Return the (X, Y) coordinate for the center point of the cell that contains the specified text.  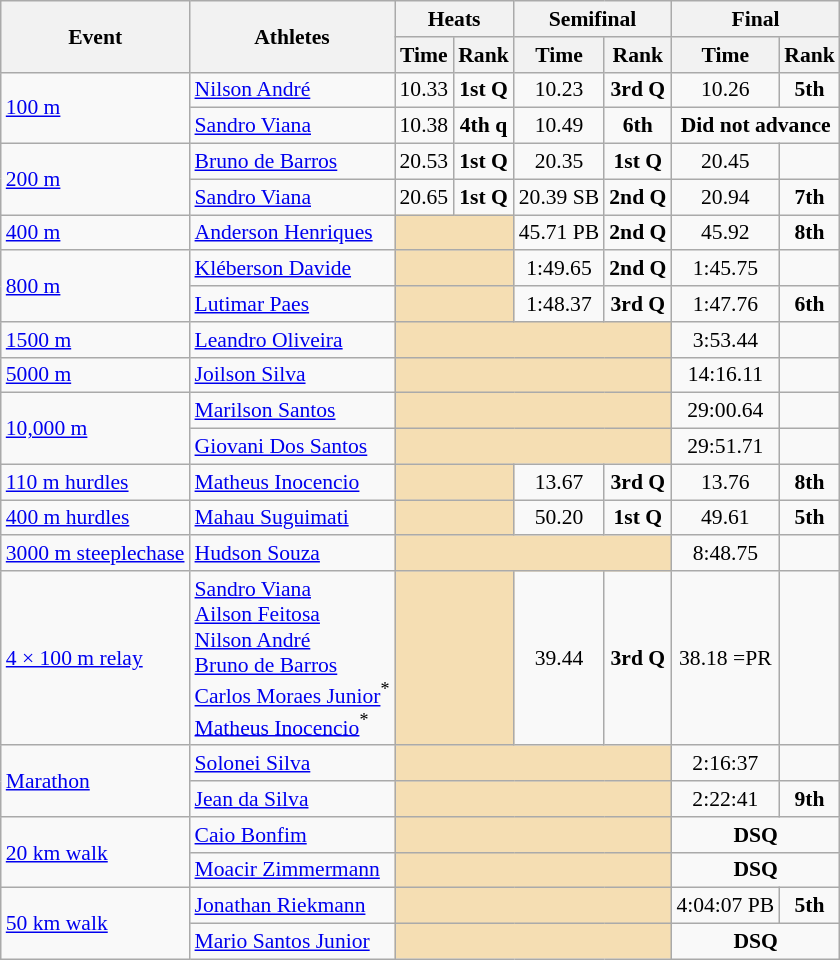
1500 m (96, 340)
1:47.76 (725, 304)
20.39 SB (560, 197)
29:00.64 (725, 411)
Sandro VianaAilson FeitosaNilson AndréBruno de BarrosCarlos Moraes Junior*Matheus Inocencio* (292, 658)
5000 m (96, 375)
1:49.65 (560, 269)
4th q (484, 126)
400 m (96, 233)
20.94 (725, 197)
Anderson Henriques (292, 233)
10.23 (560, 90)
3:53.44 (725, 340)
14:16.11 (725, 375)
10,000 m (96, 428)
Moacir Zimmermann (292, 871)
45.92 (725, 233)
3000 m steeplechase (96, 554)
Heats (454, 19)
20.65 (424, 197)
Solonei Silva (292, 764)
20.45 (725, 162)
1:48.37 (560, 304)
800 m (96, 286)
49.61 (725, 518)
20.53 (424, 162)
Event (96, 36)
9th (810, 799)
38.18 =PR (725, 658)
400 m hurdles (96, 518)
1:45.75 (725, 269)
8:48.75 (725, 554)
13.76 (725, 482)
13.67 (560, 482)
20.35 (560, 162)
50 km walk (96, 924)
Mario Santos Junior (292, 942)
29:51.71 (725, 447)
Jonathan Riekmann (292, 906)
Jean da Silva (292, 799)
Nilson André (292, 90)
Mahau Suguimati (292, 518)
20 km walk (96, 852)
4 × 100 m relay (96, 658)
Hudson Souza (292, 554)
Lutimar Paes (292, 304)
Leandro Oliveira (292, 340)
Marilson Santos (292, 411)
4:04:07 PB (725, 906)
Giovani Dos Santos (292, 447)
10.38 (424, 126)
10.26 (725, 90)
Matheus Inocencio (292, 482)
Joilson Silva (292, 375)
10.49 (560, 126)
Caio Bonfim (292, 835)
Marathon (96, 782)
50.20 (560, 518)
45.71 PB (560, 233)
Semifinal (593, 19)
7th (810, 197)
Did not advance (755, 126)
Kléberson Davide (292, 269)
2:16:37 (725, 764)
Final (755, 19)
Bruno de Barros (292, 162)
200 m (96, 180)
100 m (96, 108)
39.44 (560, 658)
10.33 (424, 90)
Athletes (292, 36)
2:22:41 (725, 799)
110 m hurdles (96, 482)
